Extract the [X, Y] coordinate from the center of the cell holding the provided text.  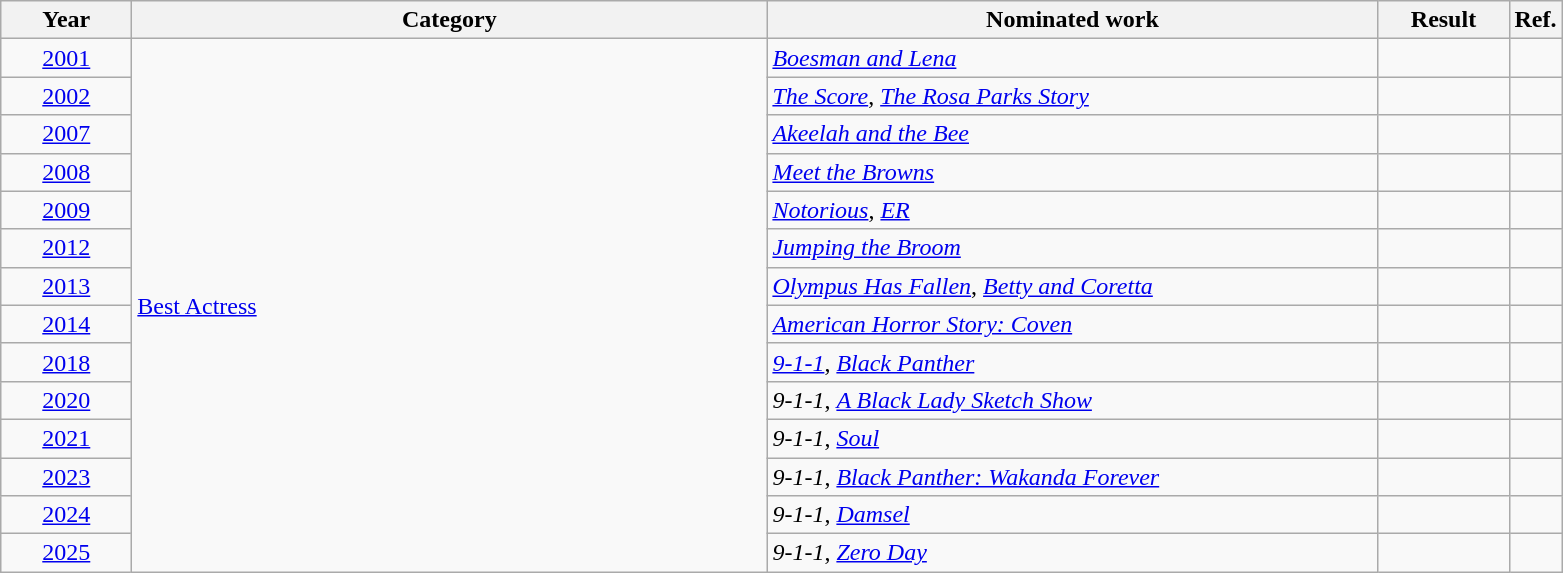
9-1-1, Soul [1072, 438]
2013 [66, 286]
Notorious, ER [1072, 210]
2023 [66, 477]
2002 [66, 96]
2014 [66, 324]
Result [1444, 20]
American Horror Story: Coven [1072, 324]
Akeelah and the Bee [1072, 134]
2024 [66, 515]
Category [450, 20]
2001 [66, 58]
The Score, The Rosa Parks Story [1072, 96]
9-1-1, Black Panther [1072, 362]
Meet the Browns [1072, 172]
Year [66, 20]
9-1-1, Zero Day [1072, 553]
2008 [66, 172]
Best Actress [450, 306]
Jumping the Broom [1072, 248]
Ref. [1536, 20]
2009 [66, 210]
Nominated work [1072, 20]
9-1-1, A Black Lady Sketch Show [1072, 400]
2025 [66, 553]
2018 [66, 362]
Boesman and Lena [1072, 58]
9-1-1, Damsel [1072, 515]
2012 [66, 248]
9-1-1, Black Panther: Wakanda Forever [1072, 477]
Olympus Has Fallen, Betty and Coretta [1072, 286]
2007 [66, 134]
2021 [66, 438]
2020 [66, 400]
